Output the [X, Y] coordinate of the center of the cell containing the given text.  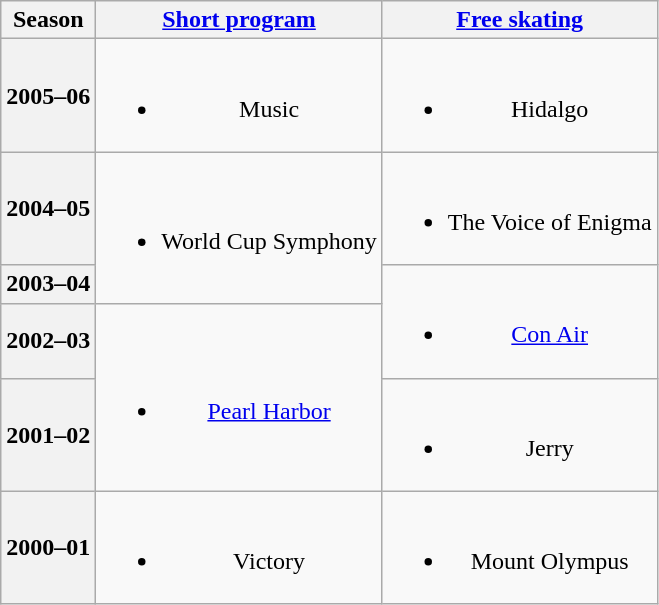
2000–01 [48, 548]
Victory [239, 548]
2001–02 [48, 434]
World Cup Symphony [239, 228]
Short program [239, 20]
Pearl Harbor [239, 397]
Free skating [520, 20]
2003–04 [48, 284]
Hidalgo [520, 96]
Season [48, 20]
The Voice of Enigma [520, 208]
Music [239, 96]
2005–06 [48, 96]
2004–05 [48, 208]
Mount Olympus [520, 548]
2002–03 [48, 340]
Jerry [520, 434]
Con Air [520, 322]
